Return the (x, y) coordinate for the center point of the cell that contains the specified text.  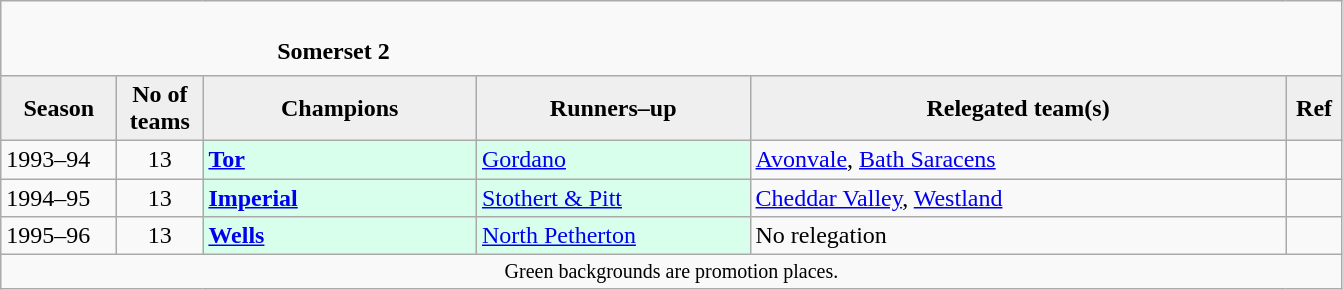
Wells (340, 236)
Relegated team(s) (1018, 108)
Avonvale, Bath Saracens (1018, 159)
Gordano (613, 159)
Champions (340, 108)
1994–95 (59, 197)
1995–96 (59, 236)
Season (59, 108)
Stothert & Pitt (613, 197)
Imperial (340, 197)
Ref (1314, 108)
No of teams (160, 108)
North Petherton (613, 236)
No relegation (1018, 236)
Green backgrounds are promotion places. (672, 272)
Runners–up (613, 108)
Cheddar Valley, Westland (1018, 197)
Tor (340, 159)
1993–94 (59, 159)
